Find where the given text appears and provide that cell's center as (x, y) coordinate. 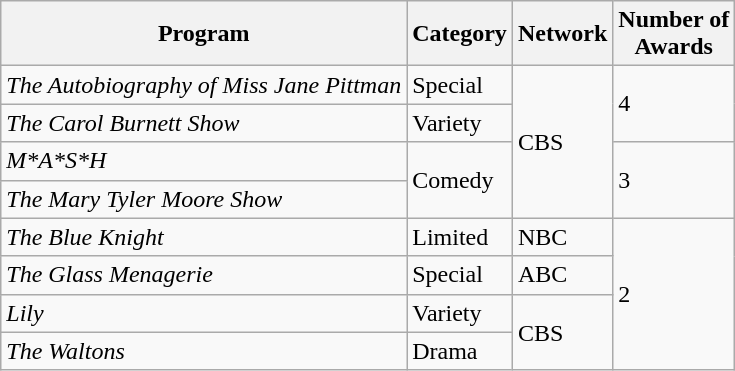
Category (460, 34)
Lily (204, 313)
Number ofAwards (674, 34)
Limited (460, 237)
The Waltons (204, 351)
4 (674, 104)
The Autobiography of Miss Jane Pittman (204, 85)
M*A*S*H (204, 161)
The Carol Burnett Show (204, 123)
The Blue Knight (204, 237)
Program (204, 34)
3 (674, 180)
The Glass Menagerie (204, 275)
2 (674, 294)
Comedy (460, 180)
ABC (562, 275)
NBC (562, 237)
The Mary Tyler Moore Show (204, 199)
Network (562, 34)
Drama (460, 351)
